Locate the cell with the specified text and output its (x, y) center coordinate. 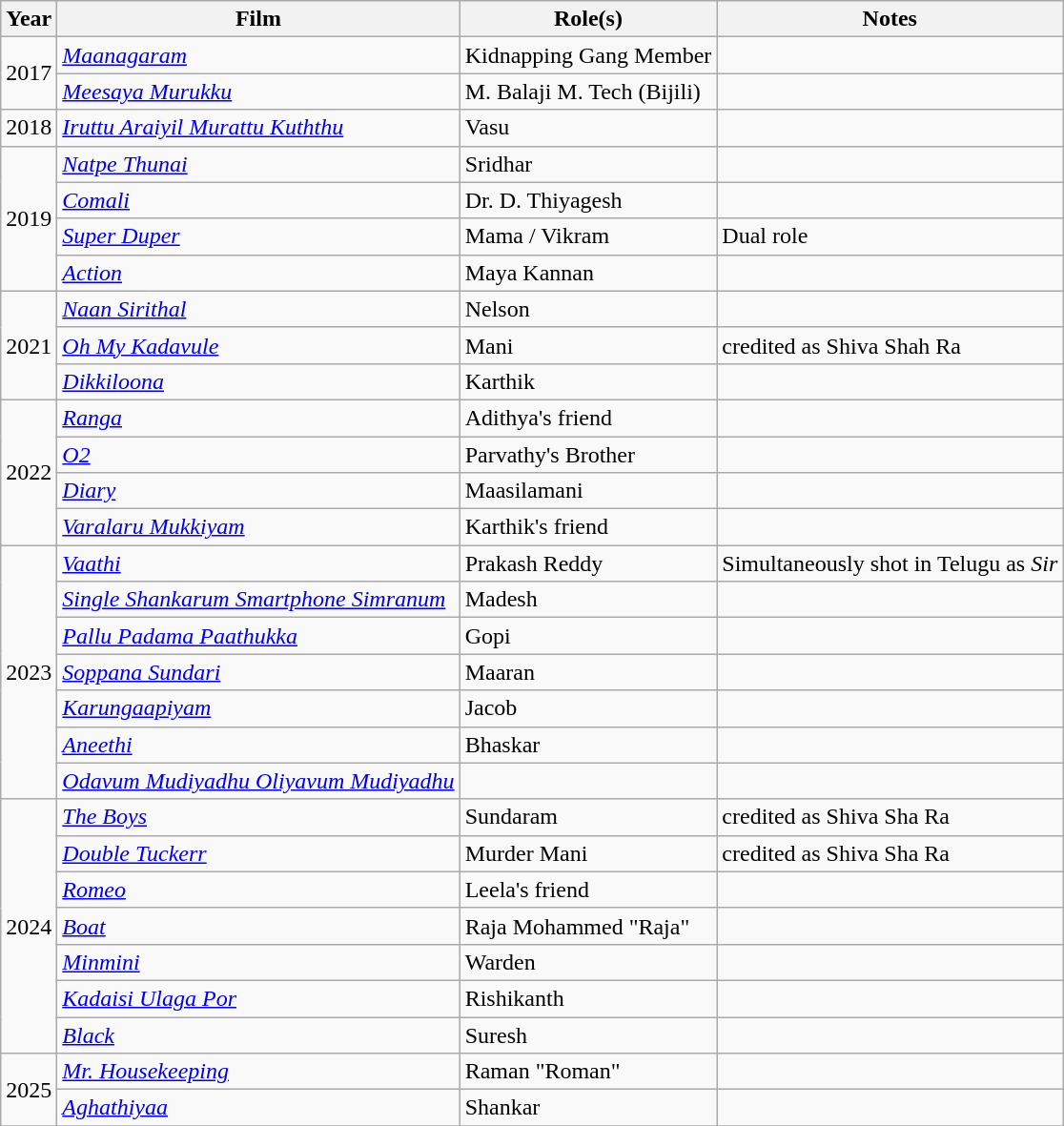
Year (29, 19)
Ranga (258, 418)
Super Duper (258, 236)
Action (258, 273)
Suresh (588, 1034)
Raman "Roman" (588, 1072)
2023 (29, 672)
Odavum Mudiyadhu Oliyavum Mudiyadhu (258, 781)
Meesaya Murukku (258, 92)
Diary (258, 491)
Prakash Reddy (588, 563)
Notes (890, 19)
Warden (588, 962)
Naan Sirithal (258, 309)
2025 (29, 1090)
Maasilamani (588, 491)
Parvathy's Brother (588, 455)
Minmini (258, 962)
Soppana Sundari (258, 672)
2021 (29, 345)
Kidnapping Gang Member (588, 55)
Varalaru Mukkiyam (258, 527)
2024 (29, 926)
Vaathi (258, 563)
Maya Kannan (588, 273)
Sundaram (588, 817)
Murder Mani (588, 853)
Mr. Housekeeping (258, 1072)
credited as Shiva Shah Ra (890, 345)
M. Balaji M. Tech (Bijili) (588, 92)
Maaran (588, 672)
Madesh (588, 600)
Shankar (588, 1108)
Simultaneously shot in Telugu as Sir (890, 563)
Jacob (588, 708)
Black (258, 1034)
Aghathiyaa (258, 1108)
Mama / Vikram (588, 236)
Oh My Kadavule (258, 345)
Leela's friend (588, 890)
Pallu Padama Paathukka (258, 636)
2017 (29, 73)
Kadaisi Ulaga Por (258, 998)
Dikkiloona (258, 381)
Iruttu Araiyil Murattu Kuththu (258, 128)
Boat (258, 926)
Sridhar (588, 164)
Natpe Thunai (258, 164)
Bhaskar (588, 745)
Gopi (588, 636)
Raja Mohammed "Raja" (588, 926)
Romeo (258, 890)
Adithya's friend (588, 418)
Dr. D. Thiyagesh (588, 200)
Vasu (588, 128)
2022 (29, 472)
Karungaapiyam (258, 708)
Double Tuckerr (258, 853)
O2 (258, 455)
Karthik (588, 381)
Comali (258, 200)
Dual role (890, 236)
Maanagaram (258, 55)
Nelson (588, 309)
Film (258, 19)
Rishikanth (588, 998)
Karthik's friend (588, 527)
Aneethi (258, 745)
Role(s) (588, 19)
2018 (29, 128)
Single Shankarum Smartphone Simranum (258, 600)
Mani (588, 345)
2019 (29, 218)
The Boys (258, 817)
